Capture the cell that displays the provided text and extract its (X, Y) central coordinate. 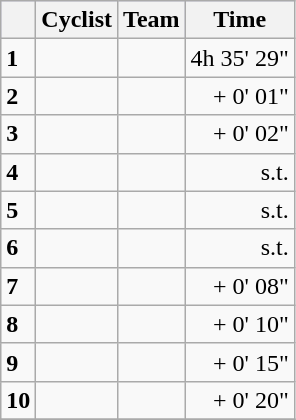
Time (240, 20)
6 (18, 248)
Cyclist (77, 20)
1 (18, 58)
+ 0' 01" (240, 96)
8 (18, 324)
+ 0' 02" (240, 134)
+ 0' 08" (240, 286)
4h 35' 29" (240, 58)
10 (18, 400)
4 (18, 172)
3 (18, 134)
7 (18, 286)
5 (18, 210)
2 (18, 96)
+ 0' 15" (240, 362)
9 (18, 362)
+ 0' 20" (240, 400)
Team (152, 20)
+ 0' 10" (240, 324)
